From the cell containing the given text, extract its center point as [X, Y] coordinate. 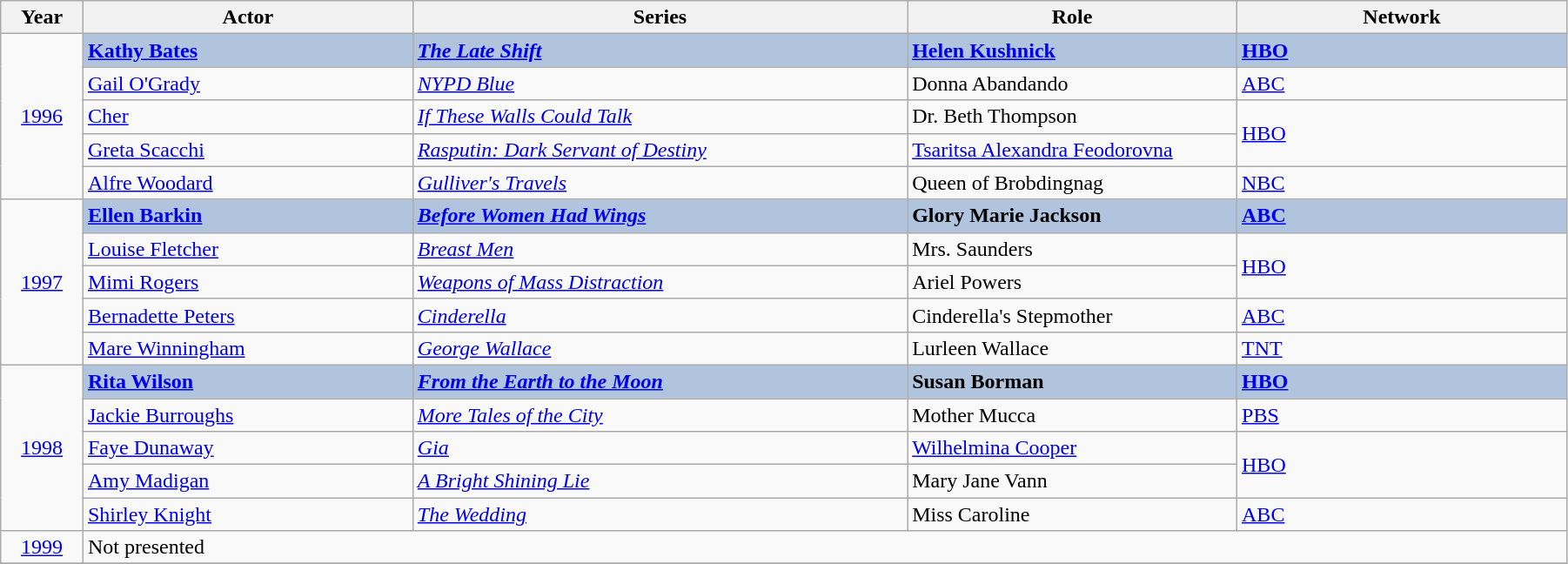
TNT [1403, 348]
Glory Marie Jackson [1072, 216]
1999 [42, 547]
Mother Mucca [1072, 415]
Ellen Barkin [247, 216]
The Late Shift [660, 50]
Tsaritsa Alexandra Feodorovna [1072, 150]
1997 [42, 282]
Mary Jane Vann [1072, 481]
Greta Scacchi [247, 150]
Gulliver's Travels [660, 183]
Cher [247, 117]
Miss Caroline [1072, 514]
Queen of Brobdingnag [1072, 183]
Cinderella's Stepmother [1072, 315]
George Wallace [660, 348]
Mimi Rogers [247, 282]
Dr. Beth Thompson [1072, 117]
The Wedding [660, 514]
Network [1403, 17]
If These Walls Could Talk [660, 117]
From the Earth to the Moon [660, 381]
Ariel Powers [1072, 282]
Not presented [825, 547]
Kathy Bates [247, 50]
Alfre Woodard [247, 183]
Weapons of Mass Distraction [660, 282]
More Tales of the City [660, 415]
Louise Fletcher [247, 249]
NBC [1403, 183]
Gia [660, 448]
Donna Abandando [1072, 84]
Susan Borman [1072, 381]
1998 [42, 447]
Lurleen Wallace [1072, 348]
Mrs. Saunders [1072, 249]
NYPD Blue [660, 84]
Wilhelmina Cooper [1072, 448]
Amy Madigan [247, 481]
Helen Kushnick [1072, 50]
Rita Wilson [247, 381]
Breast Men [660, 249]
Jackie Burroughs [247, 415]
Faye Dunaway [247, 448]
Year [42, 17]
Cinderella [660, 315]
Rasputin: Dark Servant of Destiny [660, 150]
Gail O'Grady [247, 84]
Bernadette Peters [247, 315]
Series [660, 17]
Mare Winningham [247, 348]
A Bright Shining Lie [660, 481]
Role [1072, 17]
Shirley Knight [247, 514]
PBS [1403, 415]
Actor [247, 17]
1996 [42, 117]
Before Women Had Wings [660, 216]
